Identify which cell holds the provided text, then report its [X, Y] central coordinate. 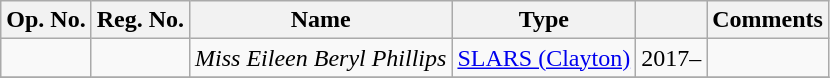
Miss Eileen Beryl Phillips [321, 58]
Reg. No. [140, 20]
Op. No. [46, 20]
Type [544, 20]
SLARS (Clayton) [544, 58]
Comments [768, 20]
2017– [672, 58]
Name [321, 20]
